Return the (X, Y) coordinate for the center point of the cell that contains the specified text.  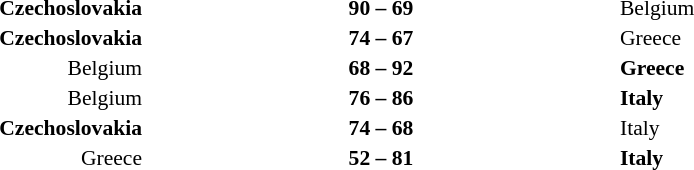
68 – 92 (381, 68)
74 – 68 (381, 128)
76 – 86 (381, 98)
74 – 67 (381, 38)
